Search for the cell housing the specified text and yield its (x, y) center coordinate. 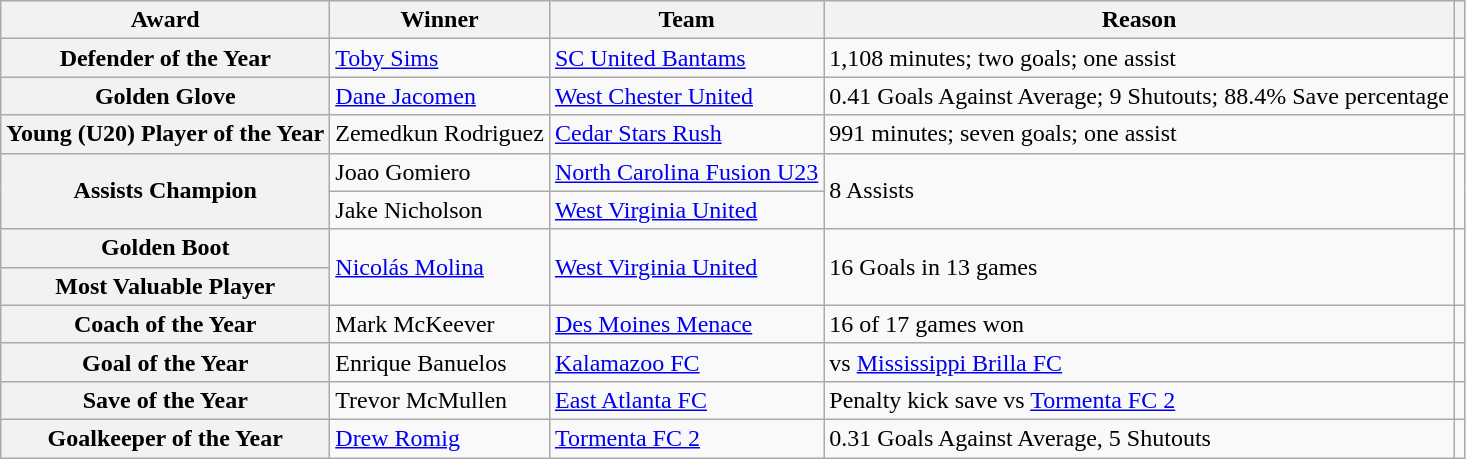
991 minutes; seven goals; one assist (1139, 134)
Toby Sims (440, 58)
Kalamazoo FC (686, 362)
Cedar Stars Rush (686, 134)
SC United Bantams (686, 58)
Nicolás Molina (440, 267)
Zemedkun Rodriguez (440, 134)
North Carolina Fusion U23 (686, 172)
Jake Nicholson (440, 210)
Penalty kick save vs Tormenta FC 2 (1139, 400)
Goalkeeper of the Year (166, 438)
Reason (1139, 20)
Tormenta FC 2 (686, 438)
0.31 Goals Against Average, 5 Shutouts (1139, 438)
Trevor McMullen (440, 400)
Mark McKeever (440, 324)
Dane Jacomen (440, 96)
Defender of the Year (166, 58)
Team (686, 20)
Winner (440, 20)
Save of the Year (166, 400)
0.41 Goals Against Average; 9 Shutouts; 88.4% Save percentage (1139, 96)
1,108 minutes; two goals; one assist (1139, 58)
vs Mississippi Brilla FC (1139, 362)
Young (U20) Player of the Year (166, 134)
Coach of the Year (166, 324)
16 of 17 games won (1139, 324)
East Atlanta FC (686, 400)
Award (166, 20)
Enrique Banuelos (440, 362)
Assists Champion (166, 191)
Joao Gomiero (440, 172)
8 Assists (1139, 191)
16 Goals in 13 games (1139, 267)
Goal of the Year (166, 362)
Most Valuable Player (166, 286)
Golden Boot (166, 248)
West Chester United (686, 96)
Des Moines Menace (686, 324)
Golden Glove (166, 96)
Drew Romig (440, 438)
